Find where the given text appears and provide that cell's center as [X, Y] coordinate. 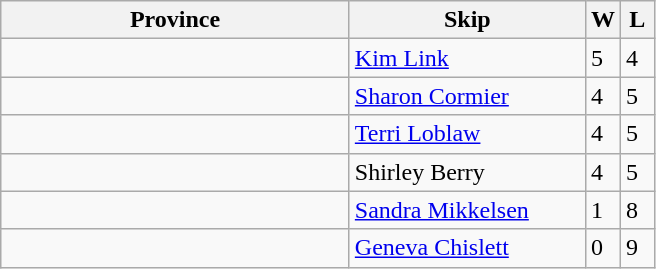
Kim Link [467, 58]
Province [176, 20]
Sharon Cormier [467, 96]
8 [637, 210]
Skip [467, 20]
Sandra Mikkelsen [467, 210]
Shirley Berry [467, 172]
L [637, 20]
Terri Loblaw [467, 134]
9 [637, 248]
W [602, 20]
0 [602, 248]
Geneva Chislett [467, 248]
1 [602, 210]
